Determine the [x, y] coordinate at the center of the cell enclosing the given text.  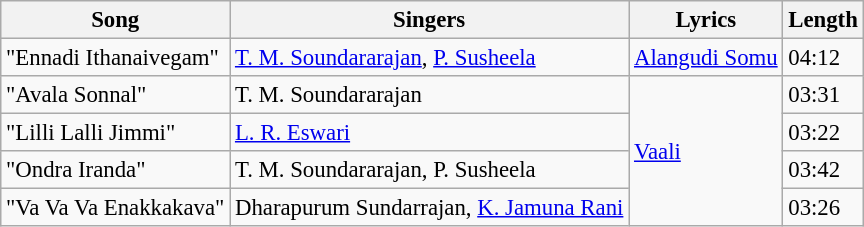
"Ennadi Ithanaivegam" [116, 58]
Dharapurum Sundarrajan, K. Jamuna Rani [430, 208]
"Avala Sonnal" [116, 95]
03:31 [823, 95]
L. R. Eswari [430, 133]
"Lilli Lalli Jimmi" [116, 133]
03:26 [823, 208]
Alangudi Somu [706, 58]
03:42 [823, 170]
Song [116, 20]
03:22 [823, 133]
Singers [430, 20]
T. M. Soundararajan [430, 95]
"Va Va Va Enakkakava" [116, 208]
Vaali [706, 151]
04:12 [823, 58]
"Ondra Iranda" [116, 170]
Length [823, 20]
Lyrics [706, 20]
